Provide the [X, Y] coordinate of the cell's center where the given text is located.  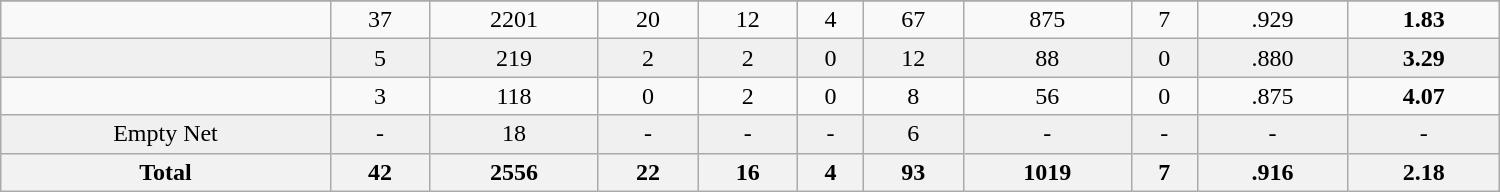
.880 [1272, 58]
16 [748, 172]
.875 [1272, 96]
.916 [1272, 172]
22 [648, 172]
3.29 [1424, 58]
93 [913, 172]
.929 [1272, 20]
37 [380, 20]
56 [1047, 96]
3 [380, 96]
875 [1047, 20]
67 [913, 20]
118 [514, 96]
8 [913, 96]
42 [380, 172]
2.18 [1424, 172]
219 [514, 58]
88 [1047, 58]
5 [380, 58]
1019 [1047, 172]
2201 [514, 20]
6 [913, 134]
20 [648, 20]
Total [166, 172]
18 [514, 134]
1.83 [1424, 20]
Empty Net [166, 134]
4.07 [1424, 96]
2556 [514, 172]
